Identify which cell holds the provided text, then report its (X, Y) central coordinate. 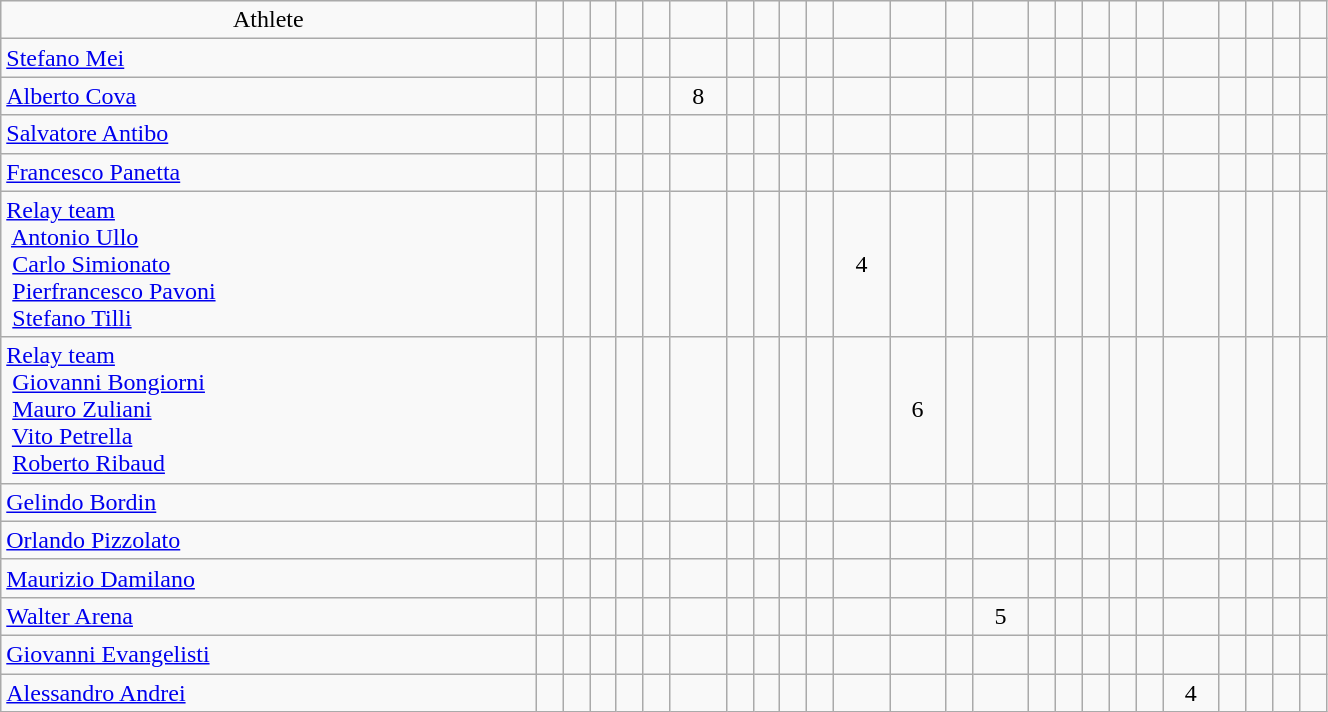
Relay team Giovanni Bongiorni Mauro Zuliani Vito Petrella Roberto Ribaud (268, 410)
Walter Arena (268, 616)
Gelindo Bordin (268, 502)
Francesco Panetta (268, 172)
Relay team Antonio Ullo Carlo Simionato Pierfrancesco Pavoni Stefano Tilli (268, 264)
Stefano Mei (268, 58)
Athlete (268, 20)
5 (1000, 616)
Salvatore Antibo (268, 134)
Maurizio Damilano (268, 578)
6 (918, 410)
Alberto Cova (268, 96)
Orlando Pizzolato (268, 540)
Giovanni Evangelisti (268, 654)
Alessandro Andrei (268, 693)
8 (698, 96)
